Output the (X, Y) coordinate of the center of the cell containing the given text.  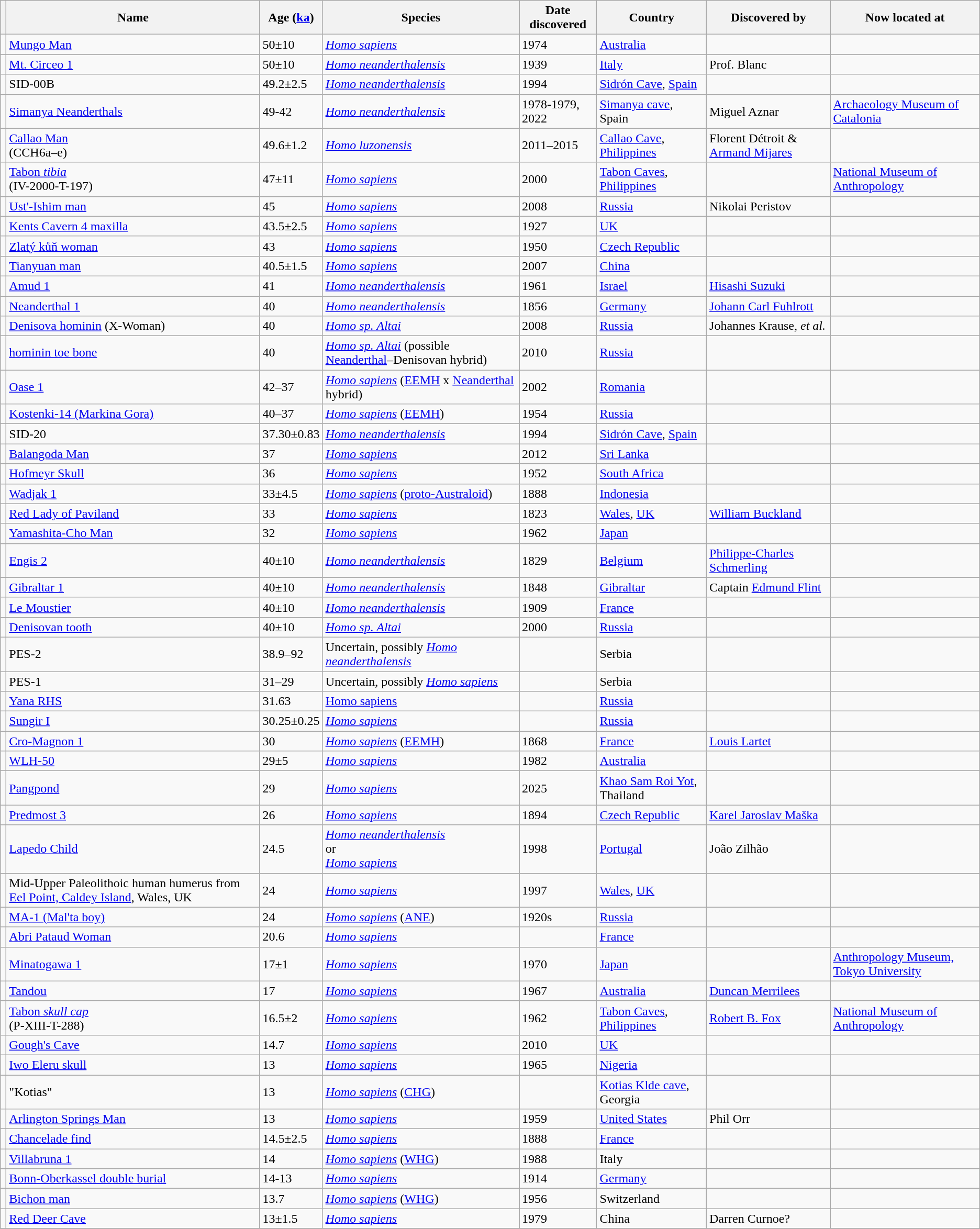
1998 (558, 849)
"Kotias" (133, 1092)
Gibraltar (652, 587)
13.7 (291, 1199)
Gibraltar 1 (133, 587)
1956 (558, 1199)
Arlington Springs Man (133, 1119)
1988 (558, 1159)
Phil Orr (769, 1119)
Mungo Man (133, 44)
14.5±2.5 (291, 1139)
hominin toe bone (133, 353)
Florent Détroit & Armand Mijares (769, 146)
Kostenki-14 (Markina Gora) (133, 414)
Chancelade find (133, 1139)
14-13 (291, 1179)
Minatogawa 1 (133, 964)
37.30±0.83 (291, 434)
Predmost 3 (133, 815)
Homo sapiens (proto-Australoid) (421, 494)
Duncan Merrilees (769, 991)
1939 (558, 64)
31–29 (291, 681)
Captain Edmund Flint (769, 587)
24.5 (291, 849)
Anthropology Museum, Tokyo University (905, 964)
Karel Jaroslav Maška (769, 815)
1909 (558, 607)
Bichon man (133, 1199)
Country (652, 18)
1979 (558, 1219)
Lapedo Child (133, 849)
Uncertain, possibly Homo neanderthalensis (421, 654)
Louis Lartet (769, 741)
Discovered by (769, 18)
1954 (558, 414)
45 (291, 206)
14 (291, 1159)
SID-20 (133, 434)
Darren Curnoe? (769, 1219)
João Zilhão (769, 849)
Homo sp. Altai (possible Neanderthal–Denisovan hybrid) (421, 353)
Simanya Neanderthals (133, 111)
43.5±2.5 (291, 226)
40–37 (291, 414)
29±5 (291, 761)
Species (421, 18)
26 (291, 815)
16.5±2 (291, 1018)
32 (291, 533)
1967 (558, 991)
Hisashi Suzuki (769, 286)
Johannes Krause, et al. (769, 326)
Oase 1 (133, 387)
Switzerland (652, 1199)
38.9–92 (291, 654)
49.2±2.5 (291, 84)
Prof. Blanc (769, 64)
MA-1 (Mal'ta boy) (133, 917)
2011–2015 (558, 146)
Nikolai Peristov (769, 206)
31.63 (291, 701)
1829 (558, 560)
United States (652, 1119)
SID-00B (133, 84)
Iwo Eleru skull (133, 1065)
17±1 (291, 964)
Belgium (652, 560)
1997 (558, 890)
Abri Pataud Woman (133, 937)
33 (291, 513)
Wadjak 1 (133, 494)
Tabon tibia(IV-2000-T-197) (133, 179)
1952 (558, 474)
Homo luzonensis (421, 146)
Zlatý kůň woman (133, 246)
Simanya cave, Spain (652, 111)
13±1.5 (291, 1219)
Yamashita-Cho Man (133, 533)
Khao Sam Roi Yot, Thailand (652, 788)
1961 (558, 286)
1848 (558, 587)
Indonesia (652, 494)
Red Lady of Paviland (133, 513)
33±4.5 (291, 494)
Yana RHS (133, 701)
Sungir I (133, 721)
2012 (558, 454)
Neanderthal 1 (133, 306)
1970 (558, 964)
2007 (558, 266)
Kents Cavern 4 maxilla (133, 226)
Homo neanderthalensisorHomo sapiens (421, 849)
1959 (558, 1119)
Mid-Upper Paleolithoic human humerus from Eel Point, Caldey Island, Wales, UK (133, 890)
WLH-50 (133, 761)
Engis 2 (133, 560)
Portugal (652, 849)
Romania (652, 387)
Bonn-Oberkassel double burial (133, 1179)
Gough's Cave (133, 1045)
1920s (558, 917)
Now located at (905, 18)
1914 (558, 1179)
41 (291, 286)
Datediscovered (558, 18)
Tianyuan man (133, 266)
Balangoda Man (133, 454)
1823 (558, 513)
14.7 (291, 1045)
Homo sapiens (ANE) (421, 917)
Age (ka) (291, 18)
Villabruna 1 (133, 1159)
Uncertain, possibly Homo sapiens (421, 681)
49-42 (291, 111)
37 (291, 454)
Homo sapiens (CHG) (421, 1092)
Israel (652, 286)
Mt. Circeo 1 (133, 64)
1978-1979, 2022 (558, 111)
1894 (558, 815)
Tabon skull cap(P-XIII-T-288) (133, 1018)
20.6 (291, 937)
PES-2 (133, 654)
1856 (558, 306)
47±11 (291, 179)
42–37 (291, 387)
1965 (558, 1065)
30.25±0.25 (291, 721)
Homo sapiens (EEMH x Neanderthal hybrid) (421, 387)
36 (291, 474)
Callao Cave, Philippines (652, 146)
Ust'-Ishim man (133, 206)
Nigeria (652, 1065)
49.6±1.2 (291, 146)
1950 (558, 246)
Pangpond (133, 788)
29 (291, 788)
30 (291, 741)
Tandou (133, 991)
Hofmeyr Skull (133, 474)
Denisovan tooth (133, 627)
1868 (558, 741)
Callao Man(CCH6a–e) (133, 146)
40.5±1.5 (291, 266)
Miguel Aznar (769, 111)
1927 (558, 226)
Sri Lanka (652, 454)
Cro-Magnon 1 (133, 741)
Johann Carl Fuhlrott (769, 306)
Amud 1 (133, 286)
Red Deer Cave (133, 1219)
William Buckland (769, 513)
2002 (558, 387)
South Africa (652, 474)
Robert B. Fox (769, 1018)
17 (291, 991)
2025 (558, 788)
PES-1 (133, 681)
Philippe-Charles Schmerling (769, 560)
43 (291, 246)
1982 (558, 761)
Archaeology Museum of Catalonia (905, 111)
1974 (558, 44)
Le Moustier (133, 607)
Name (133, 18)
Kotias Klde cave, Georgia (652, 1092)
Denisova hominin (X-Woman) (133, 326)
